Determine the (x, y) coordinate at the center of the cell enclosing the given text.  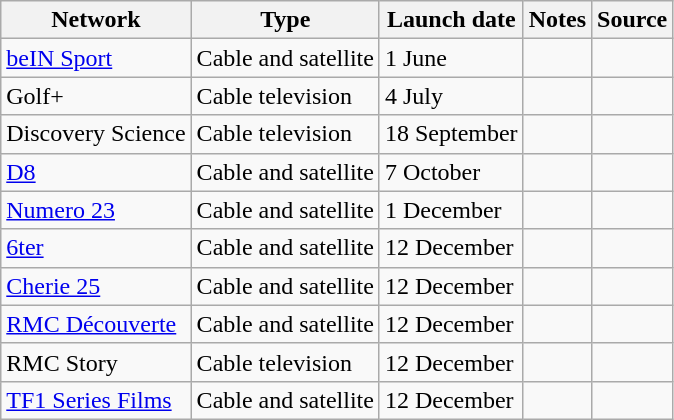
RMC Story (96, 362)
18 September (451, 134)
beIN Sport (96, 58)
Discovery Science (96, 134)
Numero 23 (96, 210)
RMC Découverte (96, 324)
Source (632, 20)
Network (96, 20)
Cherie 25 (96, 286)
Notes (557, 20)
Golf+ (96, 96)
1 December (451, 210)
1 June (451, 58)
4 July (451, 96)
6ter (96, 248)
7 October (451, 172)
D8 (96, 172)
Type (285, 20)
Launch date (451, 20)
TF1 Series Films (96, 400)
